Output the (X, Y) coordinate of the center of the cell containing the given text.  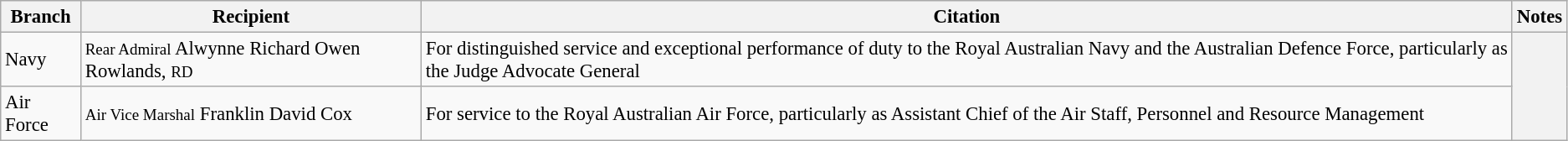
Notes (1540, 17)
Air Vice Marshal Franklin David Cox (251, 114)
Air Force (41, 114)
Navy (41, 60)
Recipient (251, 17)
Branch (41, 17)
Citation (966, 17)
Rear Admiral Alwynne Richard Owen Rowlands, RD (251, 60)
For service to the Royal Australian Air Force, particularly as Assistant Chief of the Air Staff, Personnel and Resource Management (966, 114)
